Detect which cell encompasses the target text, then output its (X, Y) center coordinate. 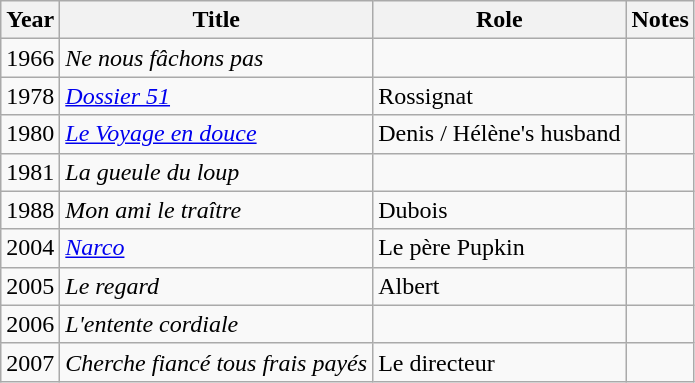
Denis / Hélène's husband (500, 134)
1980 (30, 134)
Ne nous fâchons pas (216, 58)
Rossignat (500, 96)
1978 (30, 96)
Cherche fiancé tous frais payés (216, 362)
Dubois (500, 210)
Le Voyage en douce (216, 134)
Role (500, 20)
2005 (30, 286)
2007 (30, 362)
Dossier 51 (216, 96)
Mon ami le traître (216, 210)
Le père Pupkin (500, 248)
Le directeur (500, 362)
2004 (30, 248)
Narco (216, 248)
Albert (500, 286)
1988 (30, 210)
La gueule du loup (216, 172)
1966 (30, 58)
Title (216, 20)
Year (30, 20)
Le regard (216, 286)
Notes (660, 20)
1981 (30, 172)
L'entente cordiale (216, 324)
2006 (30, 324)
